Extract the [X, Y] coordinate from the center of the cell holding the provided text.  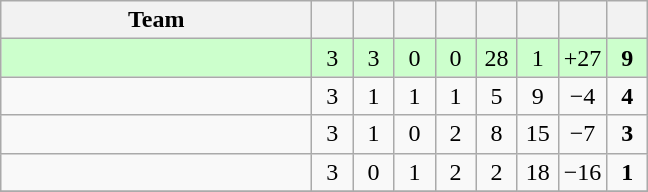
Team [156, 20]
4 [628, 96]
15 [538, 134]
28 [496, 58]
−7 [582, 134]
8 [496, 134]
+27 [582, 58]
18 [538, 172]
−16 [582, 172]
−4 [582, 96]
5 [496, 96]
